For the text-containing cell, return its midpoint in [x, y] coordinate format. 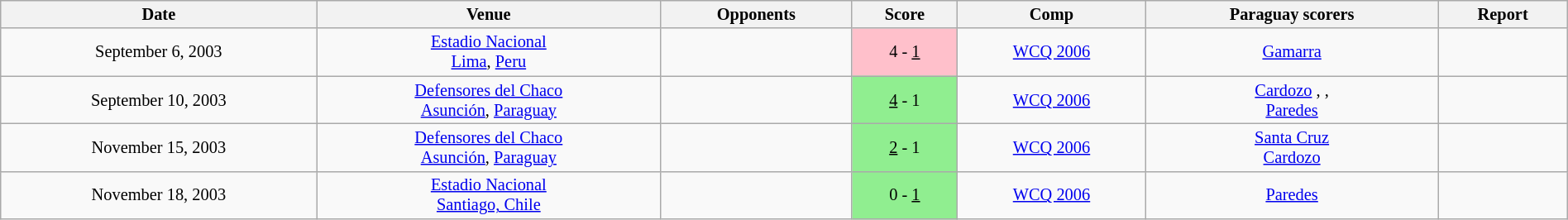
Comp [1052, 14]
Paredes [1292, 195]
0 - 1 [905, 195]
2 - 1 [905, 147]
Score [905, 14]
September 10, 2003 [159, 100]
Estadio NacionalLima, Peru [489, 52]
Estadio Nacional Santiago, Chile [489, 195]
Gamarra [1292, 52]
Opponents [756, 14]
Date [159, 14]
Santa Cruz Cardozo [1292, 147]
November 15, 2003 [159, 147]
Cardozo , , Paredes [1292, 100]
Paraguay scorers [1292, 14]
Report [1503, 14]
Venue [489, 14]
September 6, 2003 [159, 52]
November 18, 2003 [159, 195]
